Output the [X, Y] coordinate of the center of the cell containing the given text.  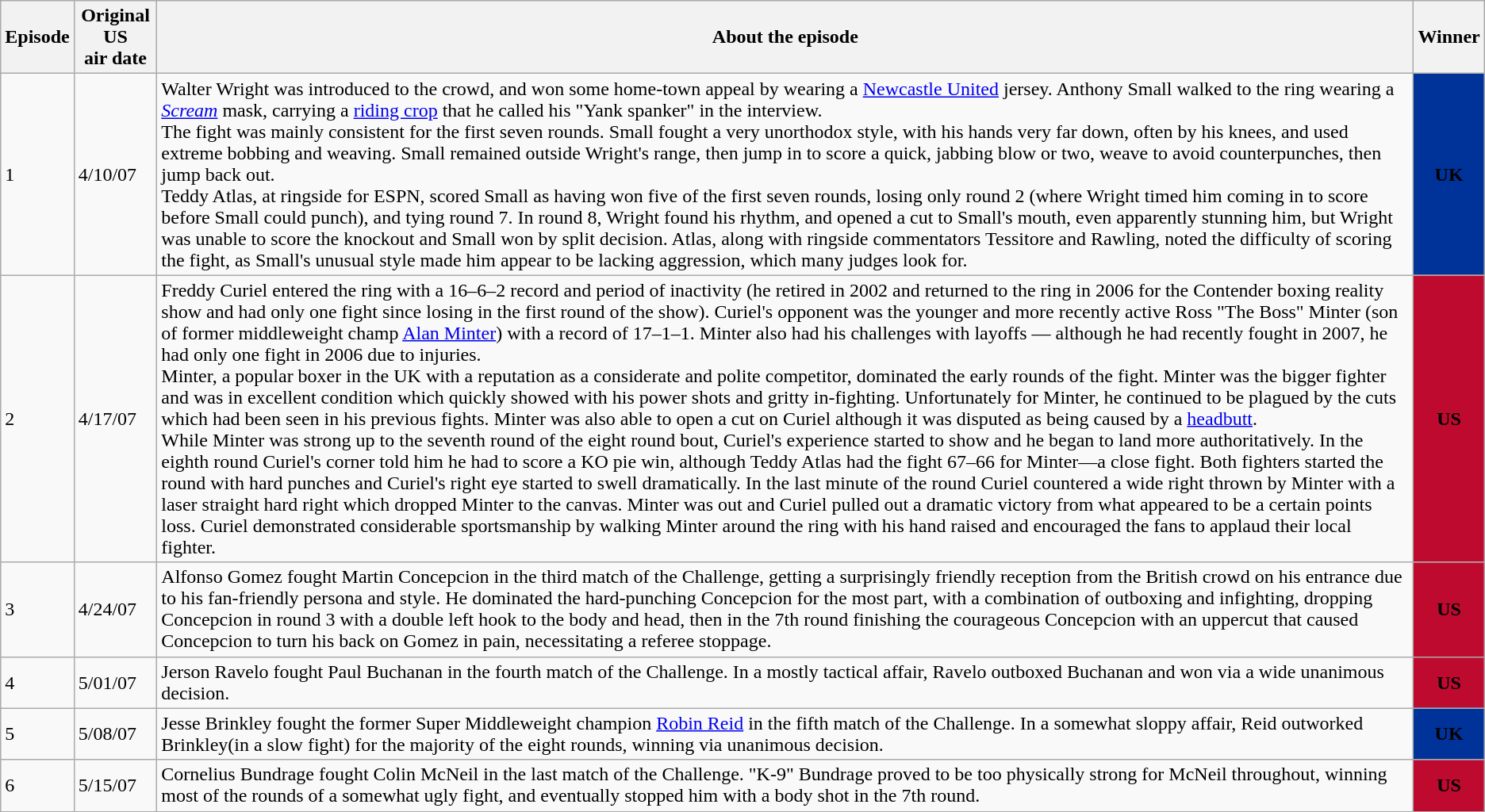
4/17/07 [116, 419]
5/01/07 [116, 682]
2 [37, 419]
About the episode [785, 37]
Winner [1449, 37]
4/10/07 [116, 174]
4/24/07 [116, 609]
5/08/07 [116, 734]
Original USair date [116, 37]
6 [37, 785]
1 [37, 174]
5/15/07 [116, 785]
5 [37, 734]
Episode [37, 37]
4 [37, 682]
3 [37, 609]
